Locate the cell with the specified text and output its [x, y] center coordinate. 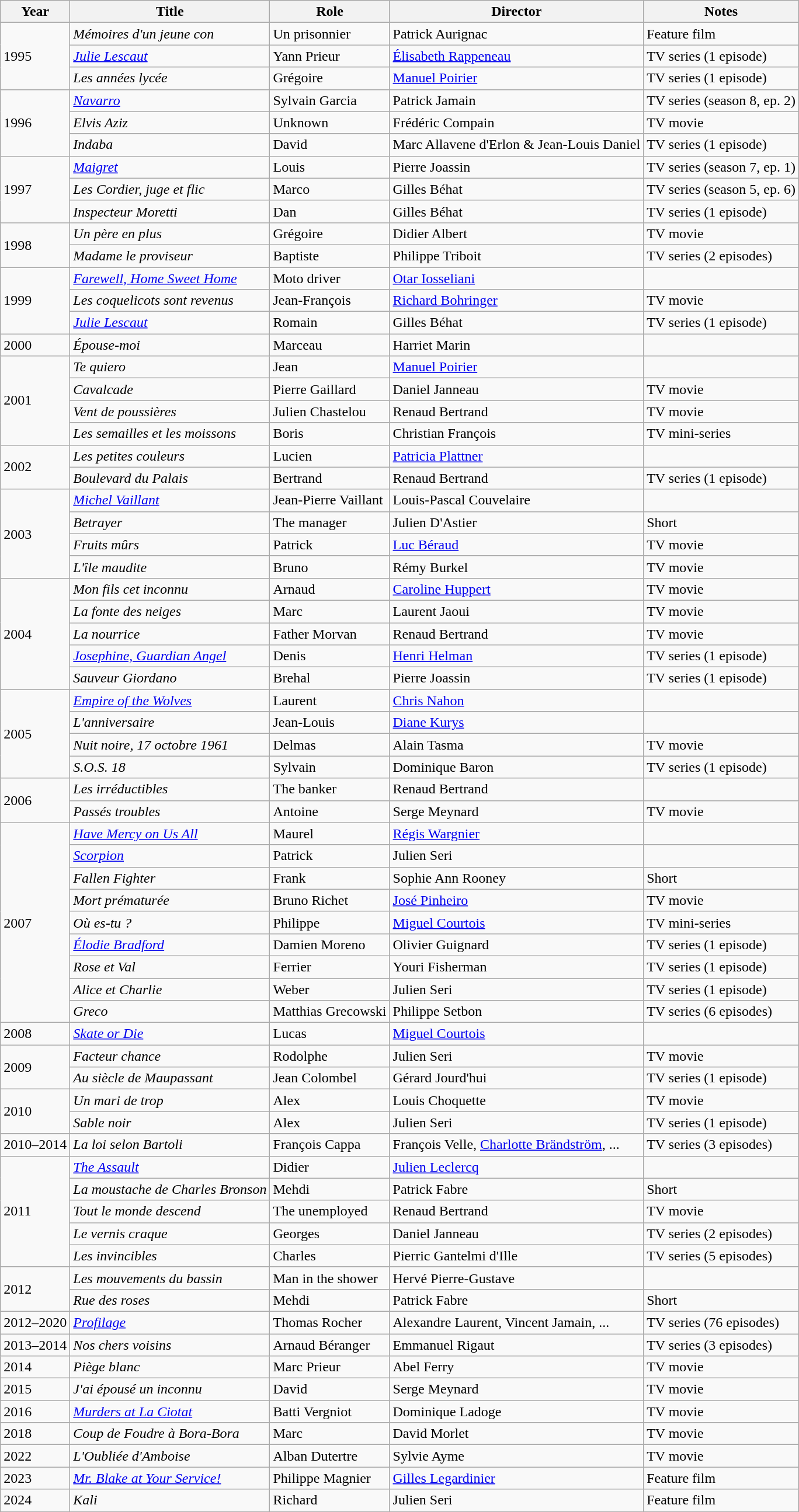
Olivier Guignard [516, 945]
Gérard Jourd'hui [516, 1078]
Louis [329, 167]
Indaba [170, 145]
Weber [329, 990]
Maurel [329, 834]
Tout le monde descend [170, 1211]
Denis [329, 656]
Frank [329, 878]
Vent de poussières [170, 412]
David Morlet [516, 1434]
1996 [35, 123]
Philippe Triboit [516, 256]
Charles [329, 1256]
Christian François [516, 434]
Matthias Grecowski [329, 1012]
Boris [329, 434]
Les petites couleurs [170, 456]
Dominique Ladoge [516, 1412]
Hervé Pierre-Gustave [516, 1278]
2016 [35, 1412]
Nos chers voisins [170, 1344]
Madame le proviseur [170, 256]
Où es-tu ? [170, 922]
Marceau [329, 345]
Bruno [329, 567]
Emmanuel Rigaut [516, 1344]
Batti Vergniot [329, 1412]
Lucien [329, 456]
2006 [35, 800]
Patrick Aurignac [516, 34]
2000 [35, 345]
L'Oubliée d'Amboise [170, 1456]
2018 [35, 1434]
Greco [170, 1012]
Marc Prieur [329, 1367]
Pierric Gantelmi d'Ille [516, 1256]
Sauveur Giordano [170, 678]
Mon fils cet inconnu [170, 589]
Rodolphe [329, 1056]
Mémoires d'un jeune con [170, 34]
2007 [35, 922]
La loi selon Bartoli [170, 1145]
Antoine [329, 811]
Cavalcade [170, 389]
Un prisonnier [329, 34]
La nourrice [170, 633]
2023 [35, 1478]
Inspecteur Moretti [170, 211]
2002 [35, 467]
Un mari de trop [170, 1100]
Profilage [170, 1322]
2008 [35, 1034]
Jean-Pierre Vaillant [329, 500]
Patrick Jamain [516, 100]
The banker [329, 789]
2015 [35, 1389]
Michel Vaillant [170, 500]
Henri Helman [516, 656]
François Cappa [329, 1145]
Pierre Gaillard [329, 389]
Betrayer [170, 522]
Bertrand [329, 478]
Julien D'Astier [516, 522]
Farewell, Home Sweet Home [170, 278]
Luc Béraud [516, 545]
Julien Chastelou [329, 412]
2024 [35, 1500]
Fruits mûrs [170, 545]
2009 [35, 1067]
Nuit noire, 17 octobre 1961 [170, 745]
Chris Nahon [516, 701]
Julien Leclercq [516, 1167]
Jean Colombel [329, 1078]
Caroline Huppert [516, 589]
Jean-François [329, 301]
Laurent Jaoui [516, 611]
TV series (76 episodes) [721, 1322]
Rose et Val [170, 967]
Patricia Plattner [516, 456]
Alice et Charlie [170, 990]
Scorpion [170, 856]
Sophie Ann Rooney [516, 878]
The manager [329, 522]
TV series (6 episodes) [721, 1012]
Laurent [329, 701]
Louis-Pascal Couvelaire [516, 500]
Sylvain [329, 767]
Un père en plus [170, 234]
Notes [721, 12]
Title [170, 12]
2022 [35, 1456]
The unemployed [329, 1211]
2010–2014 [35, 1145]
Philippe Magnier [329, 1478]
Georges [329, 1234]
Skate or Die [170, 1034]
L'île maudite [170, 567]
2001 [35, 400]
François Velle, Charlotte Brändström, ... [516, 1145]
Les irréductibles [170, 789]
Marco [329, 189]
1998 [35, 245]
Bruno Richet [329, 900]
1997 [35, 189]
Unknown [329, 123]
Les semailles et les moissons [170, 434]
Lucas [329, 1034]
TV series (5 episodes) [721, 1256]
Rémy Burkel [516, 567]
Louis Choquette [516, 1100]
Jean-Louis [329, 723]
Au siècle de Maupassant [170, 1078]
TV series (season 5, ep. 6) [721, 189]
Youri Fisherman [516, 967]
Delmas [329, 745]
2005 [35, 734]
Maigret [170, 167]
2013–2014 [35, 1344]
The Assault [170, 1167]
2012–2020 [35, 1322]
Murders at La Ciotat [170, 1412]
Facteur chance [170, 1056]
Thomas Rocher [329, 1322]
Yann Prieur [329, 56]
Romain [329, 323]
Diane Kurys [516, 723]
Richard Bohringer [516, 301]
Les années lycée [170, 78]
Richard [329, 1500]
2014 [35, 1367]
Coup de Foudre à Bora-Bora [170, 1434]
Philippe Setbon [516, 1012]
Jean [329, 367]
Élodie Bradford [170, 945]
1995 [35, 56]
Alban Dutertre [329, 1456]
Régis Wargnier [516, 834]
Dan [329, 211]
Harriet Marin [516, 345]
La moustache de Charles Bronson [170, 1189]
Marc Allavene d'Erlon & Jean-Louis Daniel [516, 145]
Didier [329, 1167]
Sylvain Garcia [329, 100]
Man in the shower [329, 1278]
Arnaud Béranger [329, 1344]
Empire of the Wolves [170, 701]
Navarro [170, 100]
TV series (season 8, ep. 2) [721, 100]
Kali [170, 1500]
Passés troubles [170, 811]
Les invincibles [170, 1256]
Boulevard du Palais [170, 478]
Otar Iosseliani [516, 278]
Rue des roses [170, 1300]
Brehal [329, 678]
Role [329, 12]
L'anniversaire [170, 723]
Piège blanc [170, 1367]
Moto driver [329, 278]
Ferrier [329, 967]
TV series (season 7, ep. 1) [721, 167]
Dominique Baron [516, 767]
Josephine, Guardian Angel [170, 656]
1999 [35, 301]
J'ai épousé un inconnu [170, 1389]
Mr. Blake at Your Service! [170, 1478]
Sylvie Ayme [516, 1456]
Élisabeth Rappeneau [516, 56]
2012 [35, 1289]
Mort prématurée [170, 900]
Les mouvements du bassin [170, 1278]
Philippe [329, 922]
Le vernis craque [170, 1234]
2010 [35, 1112]
La fonte des neiges [170, 611]
Alexandre Laurent, Vincent Jamain, ... [516, 1322]
S.O.S. 18 [170, 767]
Year [35, 12]
Frédéric Compain [516, 123]
Épouse-moi [170, 345]
2004 [35, 633]
Te quiero [170, 367]
Director [516, 12]
Gilles Legardinier [516, 1478]
Les coquelicots sont revenus [170, 301]
Abel Ferry [516, 1367]
Fallen Fighter [170, 878]
Baptiste [329, 256]
Damien Moreno [329, 945]
Father Morvan [329, 633]
Les Cordier, juge et flic [170, 189]
Have Mercy on Us All [170, 834]
Arnaud [329, 589]
2003 [35, 534]
Alain Tasma [516, 745]
Didier Albert [516, 234]
Elvis Aziz [170, 123]
José Pinheiro [516, 900]
Sable noir [170, 1123]
2011 [35, 1211]
